Return the [x, y] coordinate for the center point of the cell that contains the specified text.  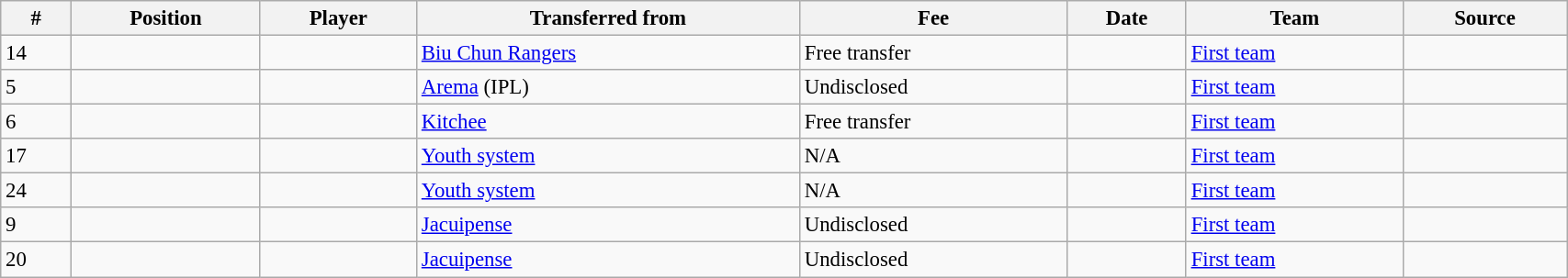
Date [1127, 18]
Arema (IPL) [608, 87]
17 [37, 156]
Kitchee [608, 122]
Source [1484, 18]
14 [37, 53]
Position [165, 18]
Player [338, 18]
5 [37, 87]
9 [37, 225]
# [37, 18]
Fee [933, 18]
6 [37, 122]
24 [37, 191]
20 [37, 260]
Transferred from [608, 18]
Team [1294, 18]
Biu Chun Rangers [608, 53]
